Determine the [x, y] coordinate at the center of the cell enclosing the given text.  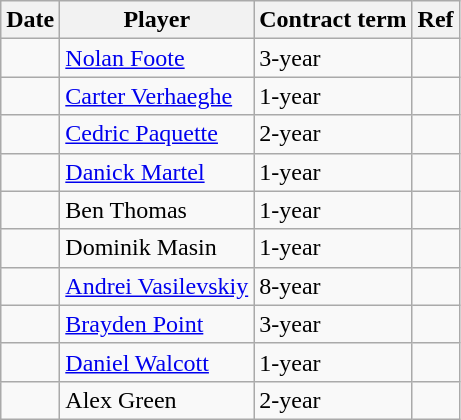
Contract term [333, 20]
8-year [333, 286]
Carter Verhaeghe [157, 96]
Player [157, 20]
Brayden Point [157, 324]
Danick Martel [157, 172]
Date [30, 20]
Daniel Walcott [157, 362]
Nolan Foote [157, 58]
Andrei Vasilevskiy [157, 286]
Dominik Masin [157, 248]
Ben Thomas [157, 210]
Alex Green [157, 400]
Cedric Paquette [157, 134]
Ref [436, 20]
